Output the (X, Y) coordinate of the center of the cell containing the given text.  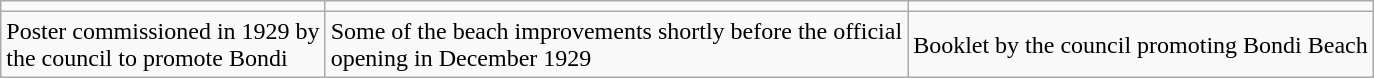
Some of the beach improvements shortly before the official opening in December 1929 (616, 44)
Booklet by the council promoting Bondi Beach (1141, 44)
Poster commissioned in 1929 by the council to promote Bondi (163, 44)
